From the cell containing the given text, extract its center point as [x, y] coordinate. 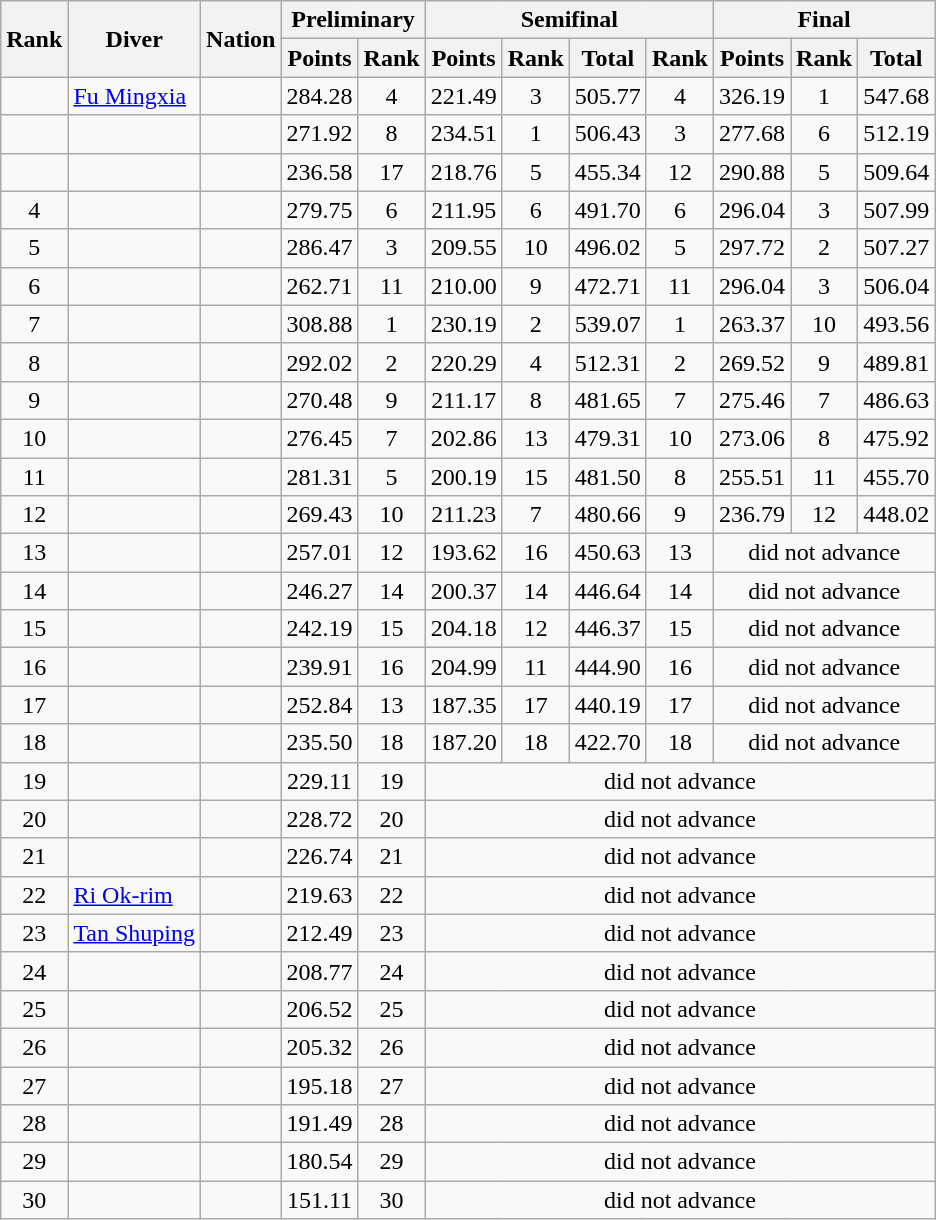
505.77 [608, 96]
450.63 [608, 553]
481.65 [608, 400]
455.34 [608, 172]
446.37 [608, 629]
440.19 [608, 705]
210.00 [464, 286]
Tan Shuping [134, 933]
281.31 [320, 477]
229.11 [320, 781]
Final [824, 20]
509.64 [896, 172]
151.11 [320, 1200]
506.43 [608, 134]
212.49 [320, 933]
Diver [134, 39]
206.52 [320, 1009]
269.52 [752, 362]
211.17 [464, 400]
239.91 [320, 667]
507.27 [896, 248]
236.79 [752, 515]
208.77 [320, 971]
446.64 [608, 591]
292.02 [320, 362]
262.71 [320, 286]
475.92 [896, 438]
279.75 [320, 210]
Nation [241, 39]
506.04 [896, 286]
228.72 [320, 819]
218.76 [464, 172]
455.70 [896, 477]
448.02 [896, 515]
252.84 [320, 705]
Fu Mingxia [134, 96]
493.56 [896, 324]
211.95 [464, 210]
472.71 [608, 286]
Semifinal [569, 20]
187.35 [464, 705]
226.74 [320, 857]
273.06 [752, 438]
246.27 [320, 591]
297.72 [752, 248]
276.45 [320, 438]
277.68 [752, 134]
200.37 [464, 591]
286.47 [320, 248]
204.18 [464, 629]
242.19 [320, 629]
512.19 [896, 134]
270.48 [320, 400]
496.02 [608, 248]
195.18 [320, 1085]
Ri Ok-rim [134, 895]
235.50 [320, 743]
187.20 [464, 743]
191.49 [320, 1124]
539.07 [608, 324]
290.88 [752, 172]
481.50 [608, 477]
211.23 [464, 515]
200.19 [464, 477]
491.70 [608, 210]
205.32 [320, 1047]
284.28 [320, 96]
275.46 [752, 400]
202.86 [464, 438]
236.58 [320, 172]
230.19 [464, 324]
255.51 [752, 477]
221.49 [464, 96]
271.92 [320, 134]
193.62 [464, 553]
480.66 [608, 515]
326.19 [752, 96]
479.31 [608, 438]
219.63 [320, 895]
220.29 [464, 362]
308.88 [320, 324]
204.99 [464, 667]
486.63 [896, 400]
547.68 [896, 96]
512.31 [608, 362]
489.81 [896, 362]
269.43 [320, 515]
263.37 [752, 324]
234.51 [464, 134]
507.99 [896, 210]
209.55 [464, 248]
422.70 [608, 743]
444.90 [608, 667]
Preliminary [353, 20]
257.01 [320, 553]
180.54 [320, 1162]
